For the text-containing cell, return its midpoint in [x, y] coordinate format. 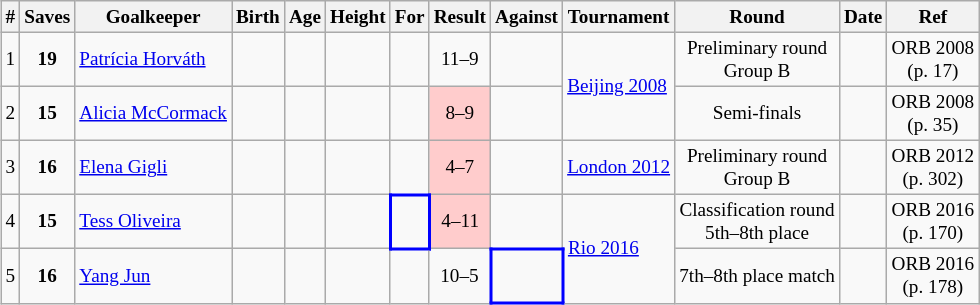
Round [758, 17]
10–5 [460, 276]
1 [10, 59]
Beijing 2008 [619, 86]
Date [863, 17]
Rio 2016 [619, 249]
Elena Gigli [154, 167]
Tournament [619, 17]
Birth [258, 17]
8–9 [460, 113]
Age [304, 17]
ORB 2016(p. 170) [933, 222]
Height [358, 17]
3 [10, 167]
ORB 2016(p. 178) [933, 276]
4–7 [460, 167]
19 [48, 59]
ORB 2008(p. 35) [933, 113]
Tess Oliveira [154, 222]
Semi-finals [758, 113]
London 2012 [619, 167]
For [410, 17]
ORB 2012(p. 302) [933, 167]
4 [10, 222]
Classification round5th–8th place [758, 222]
Ref [933, 17]
# [10, 17]
11–9 [460, 59]
4–11 [460, 222]
Alicia McCormack [154, 113]
Result [460, 17]
7th–8th place match [758, 276]
5 [10, 276]
2 [10, 113]
Yang Jun [154, 276]
Goalkeeper [154, 17]
Saves [48, 17]
Patrícia Horváth [154, 59]
ORB 2008(p. 17) [933, 59]
Against [527, 17]
